Scan for the cell matching the given text and deliver its (X, Y) coordinate at center. 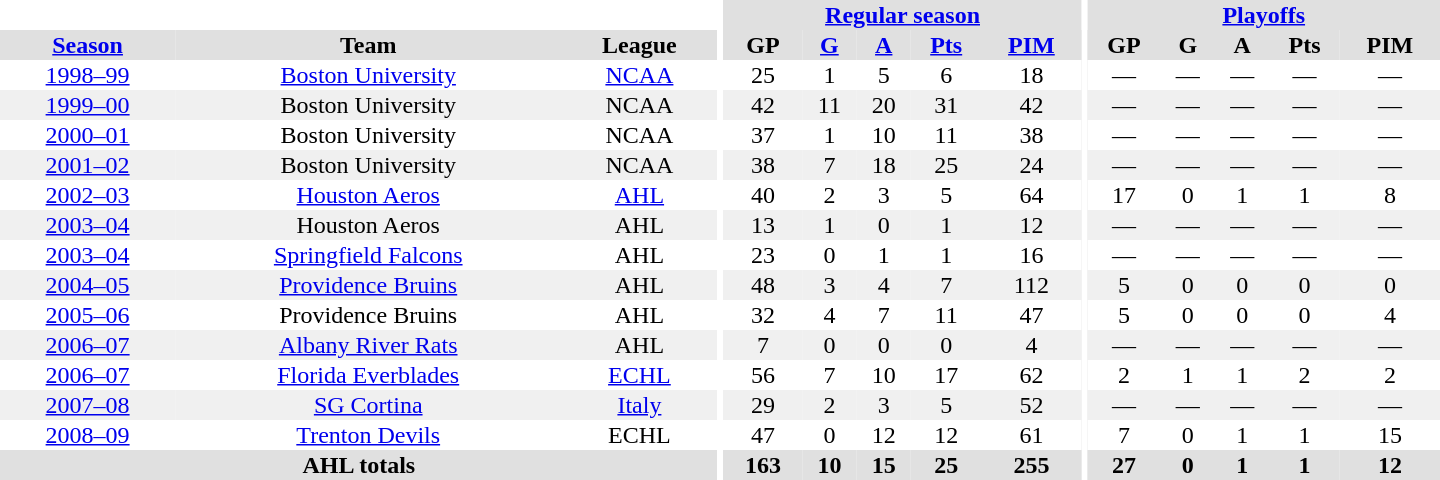
27 (1124, 465)
1998–99 (88, 75)
56 (764, 375)
Team (368, 45)
Season (88, 45)
Trenton Devils (368, 435)
62 (1031, 375)
29 (764, 405)
23 (764, 255)
48 (764, 285)
Italy (639, 405)
112 (1031, 285)
163 (764, 465)
40 (764, 195)
Regular season (903, 15)
61 (1031, 435)
31 (946, 105)
2005–06 (88, 315)
255 (1031, 465)
2004–05 (88, 285)
1999–00 (88, 105)
64 (1031, 195)
SG Cortina (368, 405)
16 (1031, 255)
32 (764, 315)
2001–02 (88, 165)
20 (884, 105)
6 (946, 75)
2000–01 (88, 135)
2007–08 (88, 405)
Albany River Rats (368, 345)
2002–03 (88, 195)
37 (764, 135)
52 (1031, 405)
Playoffs (1264, 15)
2008–09 (88, 435)
Florida Everblades (368, 375)
Springfield Falcons (368, 255)
8 (1390, 195)
13 (764, 225)
AHL totals (359, 465)
24 (1031, 165)
League (639, 45)
